Return (x, y) of the center of cell containing provided text 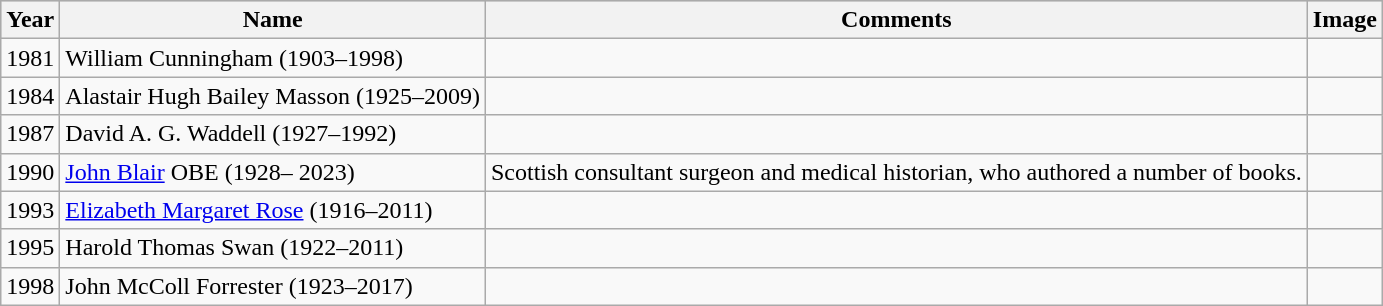
1990 (30, 172)
1995 (30, 248)
Harold Thomas Swan (1922–2011) (273, 248)
Alastair Hugh Bailey Masson (1925–2009) (273, 96)
Image (1344, 20)
Elizabeth Margaret Rose (1916–2011) (273, 210)
David A. G. Waddell (1927–1992) (273, 134)
William Cunningham (1903–1998) (273, 58)
John McColl Forrester (1923–2017) (273, 286)
1981 (30, 58)
Year (30, 20)
1987 (30, 134)
John Blair OBE (1928– 2023) (273, 172)
Name (273, 20)
1993 (30, 210)
Scottish consultant surgeon and medical historian, who authored a number of books. (896, 172)
1984 (30, 96)
1998 (30, 286)
Comments (896, 20)
